From the cell containing the given text, extract its center point as (x, y) coordinate. 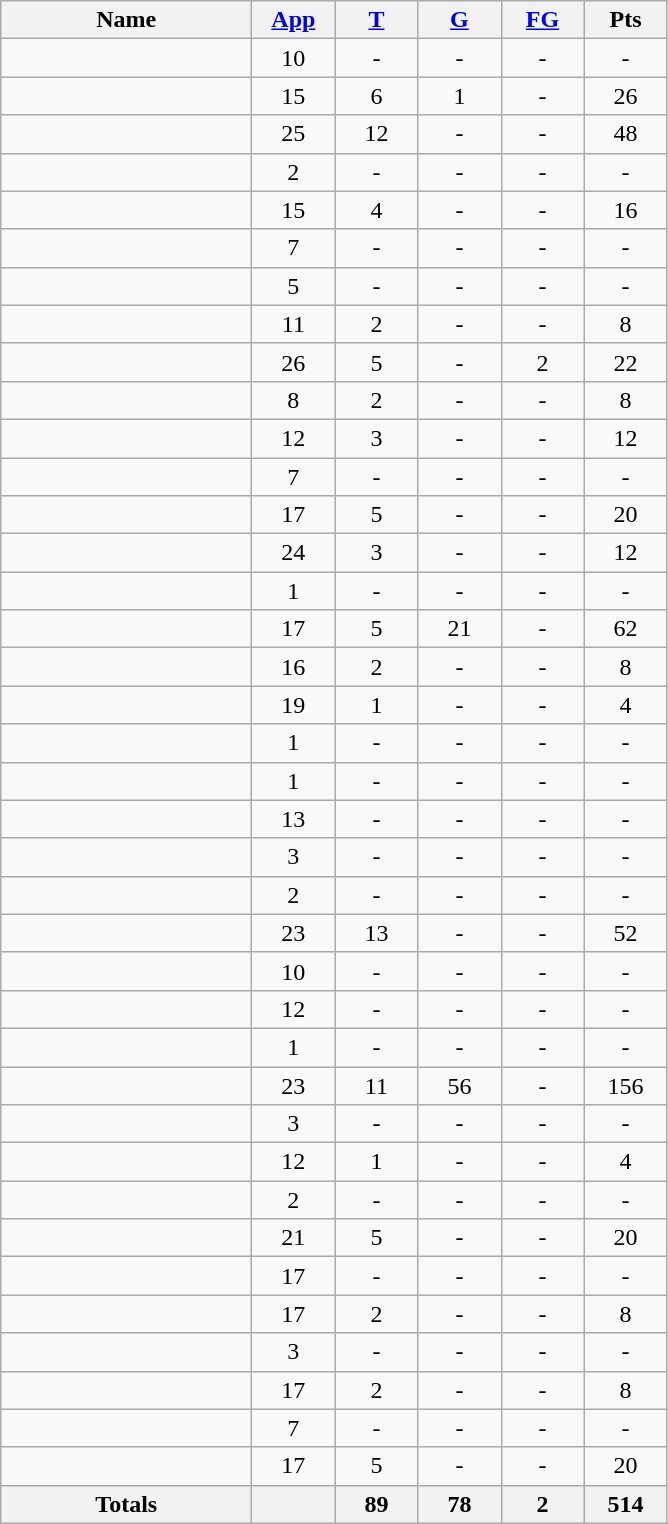
25 (294, 134)
22 (626, 362)
Name (126, 20)
6 (376, 96)
FG (542, 20)
48 (626, 134)
19 (294, 705)
514 (626, 1504)
App (294, 20)
52 (626, 933)
T (376, 20)
89 (376, 1504)
Pts (626, 20)
G (460, 20)
24 (294, 553)
Totals (126, 1504)
78 (460, 1504)
56 (460, 1085)
156 (626, 1085)
62 (626, 629)
